Detect which cell encompasses the target text, then output its [x, y] center coordinate. 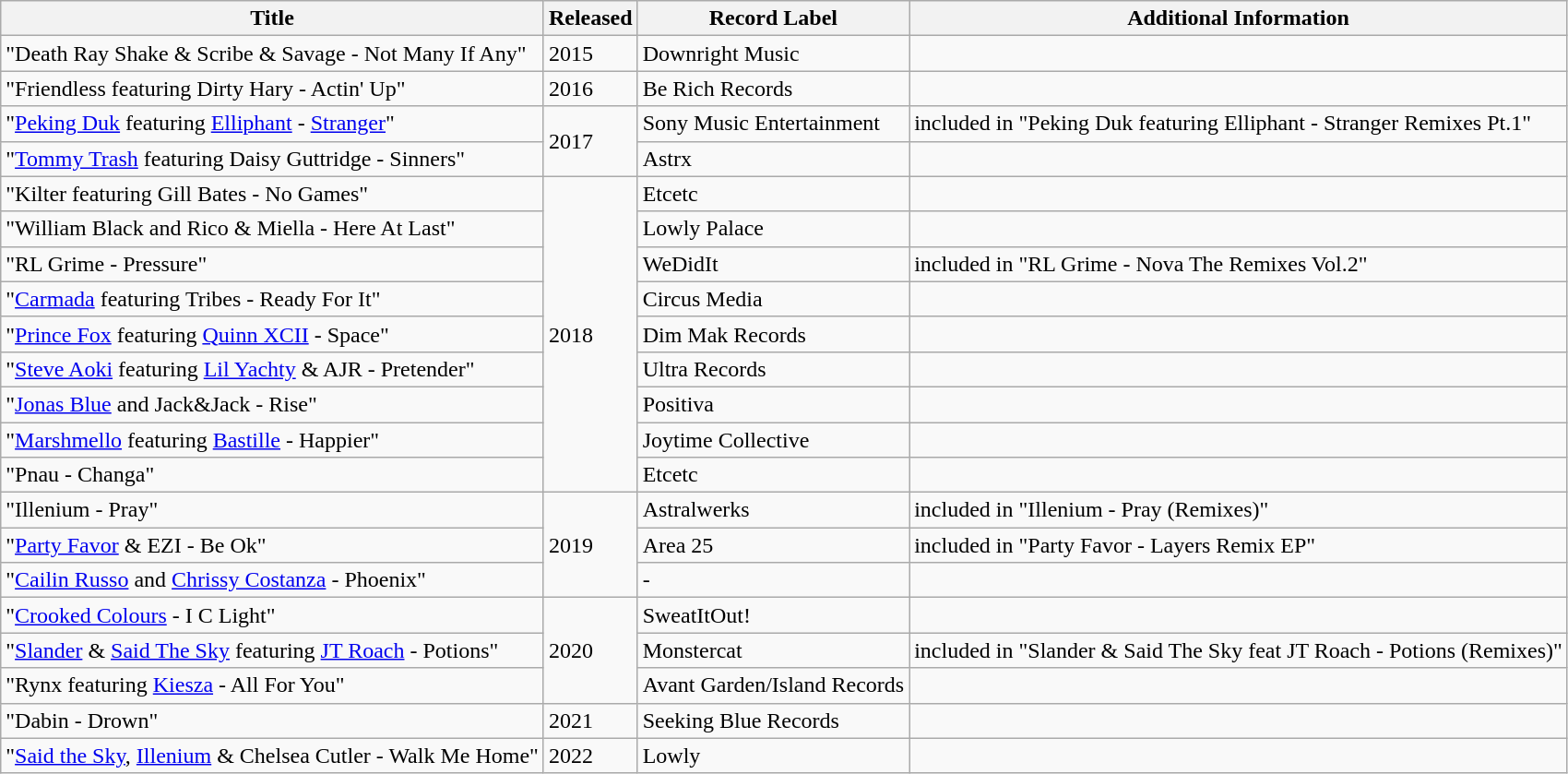
included in "Illenium - Pray (Remixes)" [1239, 510]
Title [273, 18]
"Marshmello featuring Bastille - Happier" [273, 440]
included in "Peking Duk featuring Elliphant - Stranger Remixes Pt.1" [1239, 124]
"Said the Sky, Illenium & Chelsea Cutler - Walk Me Home" [273, 756]
"Steve Aoki featuring Lil Yachty & AJR - Pretender" [273, 369]
2021 [590, 720]
"Carmada featuring Tribes - Ready For It" [273, 299]
Joytime Collective [773, 440]
"Slander & Said The Sky featuring JT Roach - Potions" [273, 650]
Be Rich Records [773, 89]
included in "Party Favor - Layers Remix EP" [1239, 545]
Sony Music Entertainment [773, 124]
"Illenium - Pray" [273, 510]
Seeking Blue Records [773, 720]
2022 [590, 756]
"Peking Duk featuring Elliphant - Stranger" [273, 124]
Downright Music [773, 54]
- [773, 580]
"Death Ray Shake & Scribe & Savage - Not Many If Any" [273, 54]
Lowly Palace [773, 229]
Monstercat [773, 650]
"Party Favor & EZI - Be Ok" [273, 545]
Ultra Records [773, 369]
Positiva [773, 404]
Released [590, 18]
Astralwerks [773, 510]
"Prince Fox featuring Quinn XCII - Space" [273, 334]
Additional Information [1239, 18]
"Pnau - Changa" [273, 475]
"Tommy Trash featuring Daisy Guttridge - Sinners" [273, 159]
included in "RL Grime - Nova The Remixes Vol.2" [1239, 264]
Area 25 [773, 545]
WeDidIt [773, 264]
"Friendless featuring Dirty Hary - Actin' Up" [273, 89]
2020 [590, 650]
"William Black and Rico & Miella - Here At Last" [273, 229]
"Crooked Colours - I C Light" [273, 615]
Astrx [773, 159]
Avant Garden/Island Records [773, 685]
2016 [590, 89]
Record Label [773, 18]
2015 [590, 54]
"Dabin - Drown" [273, 720]
"Kilter featuring Gill Bates - No Games" [273, 194]
"Cailin Russo and Chrissy Costanza - Phoenix" [273, 580]
Lowly [773, 756]
Circus Media [773, 299]
2017 [590, 141]
"Jonas Blue and Jack&Jack - Rise" [273, 404]
2018 [590, 334]
"Rynx featuring Kiesza - All For You" [273, 685]
SweatItOut! [773, 615]
2019 [590, 545]
Dim Mak Records [773, 334]
included in "Slander & Said The Sky feat JT Roach - Potions (Remixes)" [1239, 650]
"RL Grime - Pressure" [273, 264]
